For the text-containing cell, return its midpoint in (x, y) coordinate format. 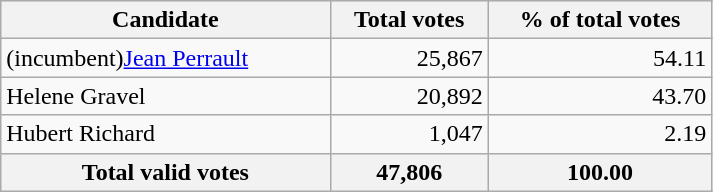
43.70 (600, 96)
(incumbent)Jean Perrault (166, 58)
Helene Gravel (166, 96)
1,047 (409, 134)
54.11 (600, 58)
% of total votes (600, 20)
Hubert Richard (166, 134)
Total votes (409, 20)
Total valid votes (166, 172)
25,867 (409, 58)
Candidate (166, 20)
2.19 (600, 134)
47,806 (409, 172)
20,892 (409, 96)
100.00 (600, 172)
